Search for the cell housing the specified text and yield its (X, Y) center coordinate. 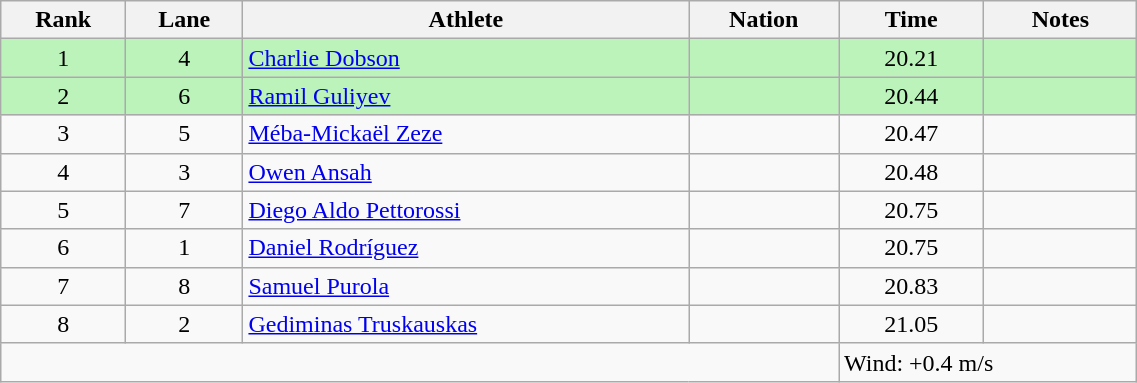
Daniel Rodríguez (466, 248)
Time (912, 20)
20.48 (912, 172)
Charlie Dobson (466, 58)
Gediminas Truskauskas (466, 324)
Samuel Purola (466, 286)
20.21 (912, 58)
20.83 (912, 286)
Owen Ansah (466, 172)
21.05 (912, 324)
20.47 (912, 134)
Lane (184, 20)
Wind: +0.4 m/s (988, 362)
Méba-Mickaël Zeze (466, 134)
Notes (1060, 20)
Rank (64, 20)
Ramil Guliyev (466, 96)
Nation (764, 20)
20.44 (912, 96)
Diego Aldo Pettorossi (466, 210)
Athlete (466, 20)
